Detect which cell encompasses the target text, then output its (x, y) center coordinate. 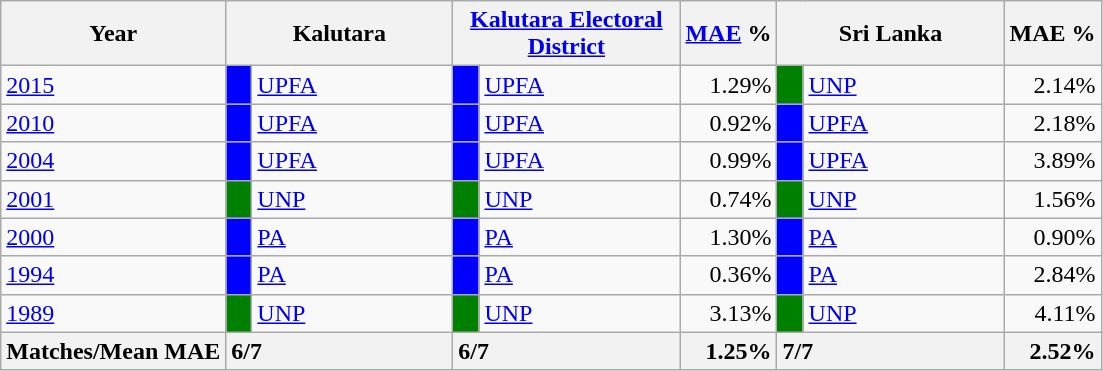
0.90% (1052, 237)
1994 (114, 275)
0.99% (728, 161)
Kalutara (340, 34)
0.74% (728, 199)
1.56% (1052, 199)
3.13% (728, 313)
2.14% (1052, 85)
3.89% (1052, 161)
2010 (114, 123)
Matches/Mean MAE (114, 351)
0.92% (728, 123)
2000 (114, 237)
2.18% (1052, 123)
Year (114, 34)
Sri Lanka (890, 34)
4.11% (1052, 313)
Kalutara Electoral District (566, 34)
2.52% (1052, 351)
7/7 (890, 351)
1989 (114, 313)
1.30% (728, 237)
2004 (114, 161)
2001 (114, 199)
0.36% (728, 275)
2.84% (1052, 275)
1.29% (728, 85)
2015 (114, 85)
1.25% (728, 351)
